For the text-containing cell, return its midpoint in (x, y) coordinate format. 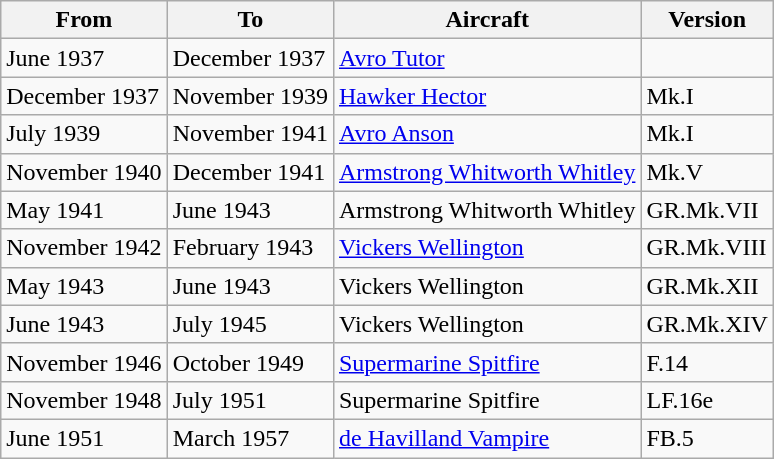
F.14 (707, 362)
November 1948 (84, 400)
Mk.V (707, 172)
November 1940 (84, 172)
Avro Anson (486, 134)
November 1941 (250, 134)
November 1946 (84, 362)
November 1939 (250, 96)
June 1937 (84, 58)
May 1943 (84, 286)
From (84, 20)
To (250, 20)
GR.Mk.XII (707, 286)
Version (707, 20)
October 1949 (250, 362)
February 1943 (250, 248)
March 1957 (250, 438)
July 1939 (84, 134)
November 1942 (84, 248)
Avro Tutor (486, 58)
GR.Mk.VII (707, 210)
GR.Mk.VIII (707, 248)
July 1945 (250, 324)
de Havilland Vampire (486, 438)
GR.Mk.XIV (707, 324)
Aircraft (486, 20)
June 1951 (84, 438)
July 1951 (250, 400)
FB.5 (707, 438)
LF.16e (707, 400)
May 1941 (84, 210)
Hawker Hector (486, 96)
December 1941 (250, 172)
